From the cell containing the given text, extract its center point as [X, Y] coordinate. 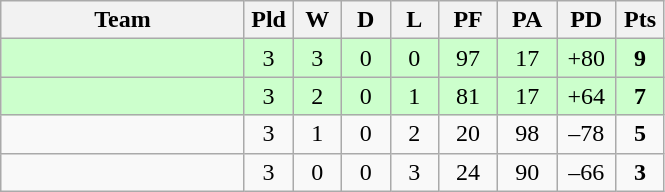
–78 [586, 134]
PD [586, 20]
7 [640, 96]
–66 [586, 172]
L [414, 20]
97 [468, 58]
24 [468, 172]
PA [528, 20]
Team [123, 20]
+64 [586, 96]
9 [640, 58]
90 [528, 172]
W [318, 20]
98 [528, 134]
Pld [268, 20]
PF [468, 20]
+80 [586, 58]
20 [468, 134]
D [366, 20]
Pts [640, 20]
81 [468, 96]
5 [640, 134]
